Return the [x, y] coordinate for the center point of the cell that contains the specified text.  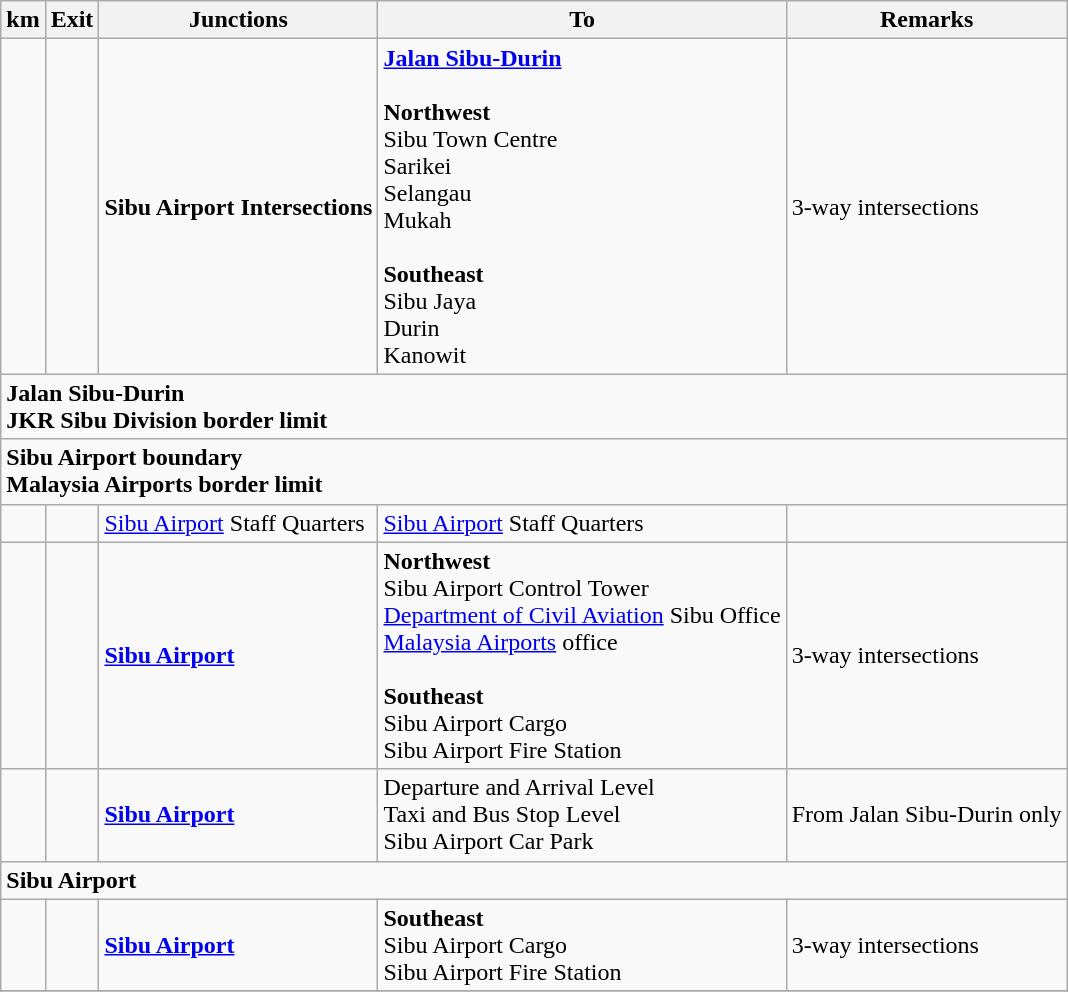
Departure and Arrival LevelTaxi and Bus Stop Level Sibu Airport Car Park [582, 815]
Remarks [926, 20]
Sibu Airport boundaryMalaysia Airports border limit [534, 472]
Exit [72, 20]
From Jalan Sibu-Durin only [926, 815]
Sibu Airport Intersections [238, 206]
SoutheastSibu Airport CargoSibu Airport Fire Station [582, 945]
km [23, 20]
Jalan Sibu-DurinNorthwestSibu Town CentreSarikeiSelangauMukahSoutheastSibu JayaDurinKanowit [582, 206]
To [582, 20]
Junctions [238, 20]
Jalan Sibu-DurinJKR Sibu Division border limit [534, 406]
